Return [X, Y] of the center of cell containing provided text 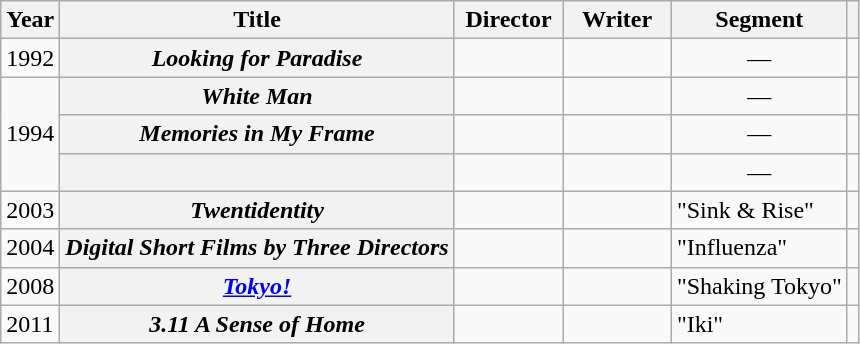
Year [30, 20]
Looking for Paradise [257, 58]
Writer [618, 20]
Twentidentity [257, 210]
2004 [30, 248]
"Iki" [759, 324]
Memories in My Frame [257, 134]
Digital Short Films by Three Directors [257, 248]
"Sink & Rise" [759, 210]
1994 [30, 134]
Director [508, 20]
1992 [30, 58]
"Influenza" [759, 248]
Title [257, 20]
2008 [30, 286]
Tokyo! [257, 286]
Segment [759, 20]
2003 [30, 210]
3.11 A Sense of Home [257, 324]
White Man [257, 96]
"Shaking Tokyo" [759, 286]
2011 [30, 324]
